Scan for the cell matching the given text and deliver its (x, y) coordinate at center. 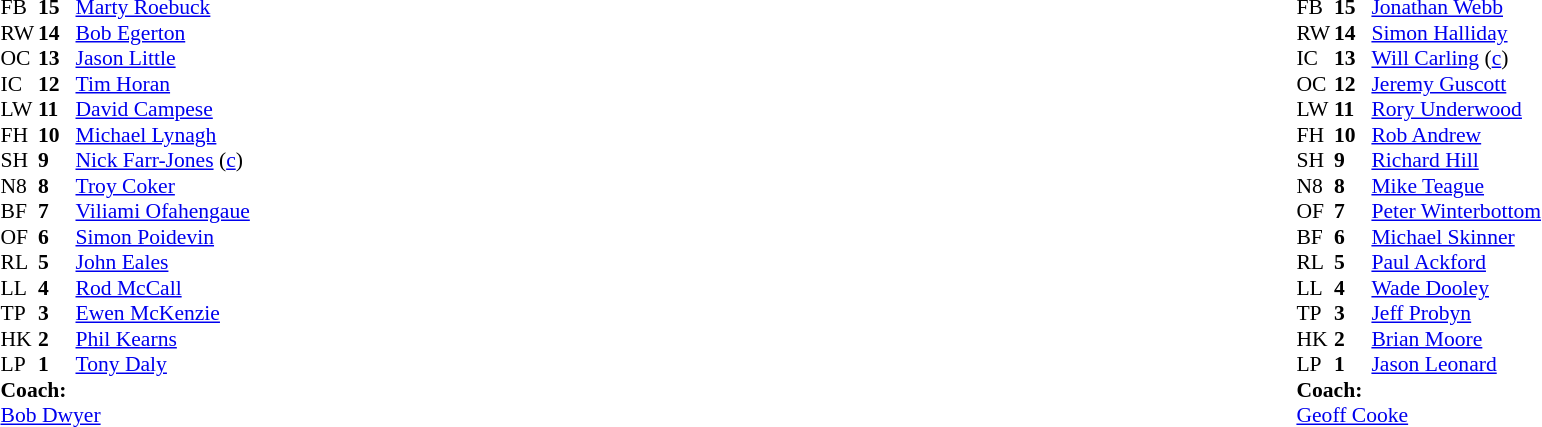
Peter Winterbottom (1456, 211)
Tony Daly (163, 365)
Paul Ackford (1456, 263)
Nick Farr-Jones (c) (163, 161)
Jeremy Guscott (1456, 84)
Mike Teague (1456, 186)
Ewen McKenzie (163, 313)
Viliami Ofahengaue (163, 211)
Brian Moore (1456, 339)
Wade Dooley (1456, 288)
Rod McCall (163, 288)
Phil Kearns (163, 339)
David Campese (163, 109)
Simon Halliday (1456, 33)
Rory Underwood (1456, 109)
John Eales (163, 263)
Michael Lynagh (163, 135)
Tim Horan (163, 84)
Bob Egerton (163, 33)
Rob Andrew (1456, 135)
Jason Leonard (1456, 365)
Michael Skinner (1456, 237)
Richard Hill (1456, 161)
Jeff Probyn (1456, 313)
Simon Poidevin (163, 237)
Will Carling (c) (1456, 59)
Jason Little (163, 59)
Troy Coker (163, 186)
